Determine the [x, y] coordinate at the center of the cell enclosing the given text.  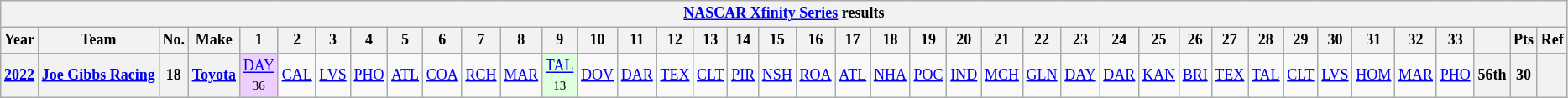
Team [98, 40]
2 [297, 40]
8 [521, 40]
25 [1159, 40]
DAY36 [259, 75]
32 [1416, 40]
1 [259, 40]
NHA [891, 75]
ROA [816, 75]
IND [964, 75]
No. [173, 40]
28 [1266, 40]
10 [598, 40]
19 [928, 40]
PIR [744, 75]
31 [1373, 40]
RCH [481, 75]
5 [405, 40]
KAN [1159, 75]
Pts [1524, 40]
26 [1195, 40]
33 [1456, 40]
3 [332, 40]
23 [1080, 40]
7 [481, 40]
12 [675, 40]
DAY [1080, 75]
9 [560, 40]
21 [1002, 40]
11 [636, 40]
Ref [1552, 40]
17 [853, 40]
6 [442, 40]
2022 [20, 75]
TAL [1266, 75]
MCH [1002, 75]
NSH [777, 75]
DOV [598, 75]
Year [20, 40]
BRI [1195, 75]
14 [744, 40]
20 [964, 40]
TAL13 [560, 75]
NASCAR Xfinity Series results [784, 13]
4 [369, 40]
22 [1042, 40]
29 [1301, 40]
HOM [1373, 75]
Make [213, 40]
13 [710, 40]
16 [816, 40]
Toyota [213, 75]
Joe Gibbs Racing [98, 75]
GLN [1042, 75]
24 [1120, 40]
27 [1230, 40]
15 [777, 40]
CAL [297, 75]
POC [928, 75]
COA [442, 75]
56th [1492, 75]
